Detect which cell encompasses the target text, then output its [X, Y] center coordinate. 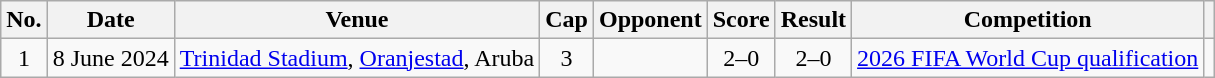
Result [813, 20]
1 [24, 58]
Score [741, 20]
Opponent [650, 20]
Venue [357, 20]
No. [24, 20]
Date [110, 20]
Trinidad Stadium, Oranjestad, Aruba [357, 58]
Cap [567, 20]
2026 FIFA World Cup qualification [1028, 58]
3 [567, 58]
Competition [1028, 20]
8 June 2024 [110, 58]
